Return the (X, Y) coordinate for the center point of the cell that contains the specified text.  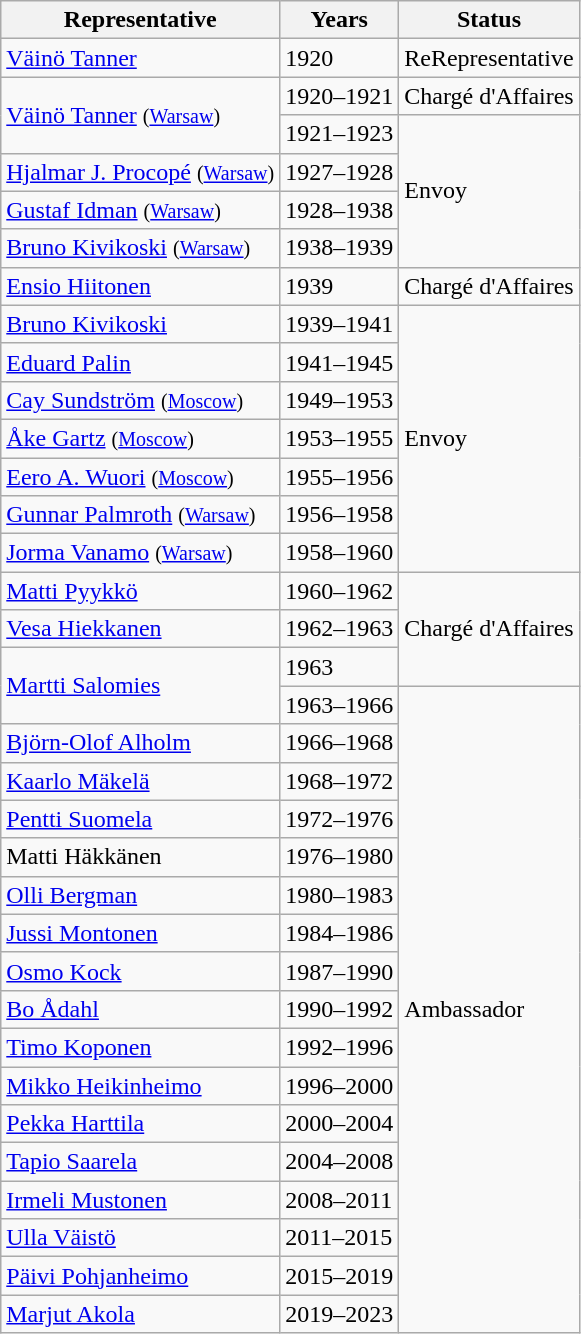
1953–1955 (340, 438)
1968–1972 (340, 781)
Kaarlo Mäkelä (140, 781)
Eero A. Wuori (Moscow) (140, 477)
1939 (340, 286)
Pekka Harttila (140, 1124)
Ambassador (489, 1010)
1980–1983 (340, 895)
1992–1996 (340, 1047)
2019–2023 (340, 1314)
Bruno Kivikoski (Warsaw) (140, 248)
Ensio Hiitonen (140, 286)
Vesa Hiekkanen (140, 629)
2000–2004 (340, 1124)
1963–1966 (340, 705)
1987–1990 (340, 971)
1949–1953 (340, 400)
Björn-Olof Alholm (140, 743)
1921–1923 (340, 134)
Väinö Tanner (Warsaw) (140, 115)
1962–1963 (340, 629)
Olli Bergman (140, 895)
Marjut Akola (140, 1314)
Gunnar Palmroth (Warsaw) (140, 515)
2004–2008 (340, 1162)
Pentti Suomela (140, 819)
Eduard Palin (140, 362)
1928–1938 (340, 210)
Martti Salomies (140, 686)
Tapio Saarela (140, 1162)
Years (340, 20)
2008–2011 (340, 1200)
1955–1956 (340, 477)
1956–1958 (340, 515)
1939–1941 (340, 324)
Representative (140, 20)
1990–1992 (340, 1009)
1958–1960 (340, 553)
1966–1968 (340, 743)
Bo Ådahl (140, 1009)
1963 (340, 667)
Status (489, 20)
Bruno Kivikoski (140, 324)
Irmeli Mustonen (140, 1200)
1984–1986 (340, 933)
Matti Pyykkö (140, 591)
Ulla Väistö (140, 1238)
1996–2000 (340, 1085)
Hjalmar J. Procopé (Warsaw) (140, 172)
Jussi Montonen (140, 933)
Jorma Vanamo (Warsaw) (140, 553)
Mikko Heikinheimo (140, 1085)
1972–1976 (340, 819)
1920–1921 (340, 96)
Timo Koponen (140, 1047)
1927–1928 (340, 172)
ReRepresentative (489, 58)
1938–1939 (340, 248)
Åke Gartz (Moscow) (140, 438)
Väinö Tanner (140, 58)
1976–1980 (340, 857)
Osmo Kock (140, 971)
Gustaf Idman (Warsaw) (140, 210)
Matti Häkkänen (140, 857)
Cay Sundström (Moscow) (140, 400)
1960–1962 (340, 591)
Päivi Pohjanheimo (140, 1276)
2015–2019 (340, 1276)
2011–2015 (340, 1238)
1920 (340, 58)
1941–1945 (340, 362)
